For the text-containing cell, return its midpoint in (X, Y) coordinate format. 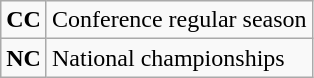
NC (24, 58)
CC (24, 20)
Conference regular season (179, 20)
National championships (179, 58)
